Return (X, Y) of the center of cell containing provided text 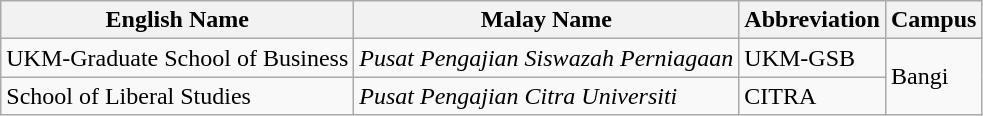
CITRA (812, 96)
Malay Name (546, 20)
UKM-GSB (812, 58)
Pusat Pengajian Citra Universiti (546, 96)
Campus (933, 20)
Abbreviation (812, 20)
Bangi (933, 77)
School of Liberal Studies (178, 96)
Pusat Pengajian Siswazah Perniagaan (546, 58)
UKM-Graduate School of Business (178, 58)
English Name (178, 20)
